For the text-containing cell, return its midpoint in (X, Y) coordinate format. 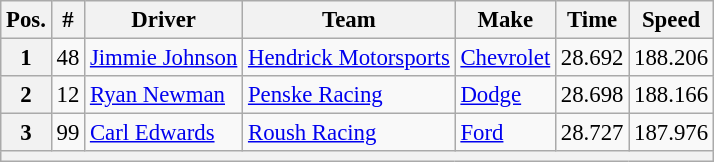
3 (26, 133)
99 (68, 133)
28.727 (592, 133)
48 (68, 58)
Ryan Newman (164, 95)
Driver (164, 20)
Team (349, 20)
28.698 (592, 95)
Penske Racing (349, 95)
1 (26, 58)
Chevrolet (505, 58)
# (68, 20)
Ford (505, 133)
2 (26, 95)
188.206 (672, 58)
Roush Racing (349, 133)
Time (592, 20)
12 (68, 95)
188.166 (672, 95)
Pos. (26, 20)
28.692 (592, 58)
Hendrick Motorsports (349, 58)
Speed (672, 20)
Make (505, 20)
Carl Edwards (164, 133)
Dodge (505, 95)
187.976 (672, 133)
Jimmie Johnson (164, 58)
